Return the (X, Y) coordinate for the center point of the cell that contains the specified text.  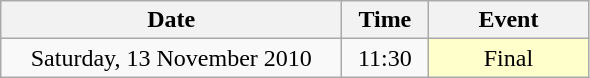
Saturday, 13 November 2010 (172, 58)
11:30 (385, 58)
Time (385, 20)
Date (172, 20)
Final (508, 58)
Event (508, 20)
